For the text-containing cell, return its midpoint in [X, Y] coordinate format. 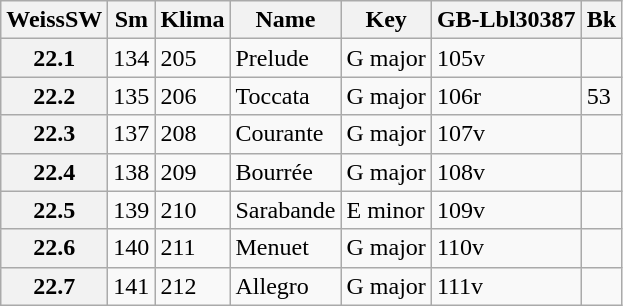
111v [506, 286]
WeissSW [54, 20]
206 [192, 96]
22.2 [54, 96]
Toccata [286, 96]
134 [132, 58]
108v [506, 172]
211 [192, 248]
Bourrée [286, 172]
Courante [286, 134]
Sm [132, 20]
137 [132, 134]
22.7 [54, 286]
Klima [192, 20]
208 [192, 134]
209 [192, 172]
E minor [386, 210]
22.6 [54, 248]
Bk [601, 20]
Sarabande [286, 210]
GB-Lbl30387 [506, 20]
Menuet [286, 248]
53 [601, 96]
212 [192, 286]
Name [286, 20]
Key [386, 20]
105v [506, 58]
140 [132, 248]
107v [506, 134]
205 [192, 58]
135 [132, 96]
22.3 [54, 134]
138 [132, 172]
22.1 [54, 58]
109v [506, 210]
Allegro [286, 286]
106r [506, 96]
110v [506, 248]
Prelude [286, 58]
22.5 [54, 210]
141 [132, 286]
22.4 [54, 172]
210 [192, 210]
139 [132, 210]
